Search for the cell housing the specified text and yield its [X, Y] center coordinate. 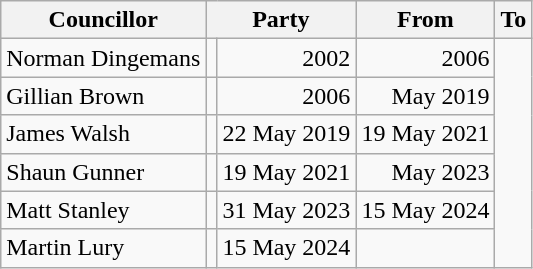
Matt Stanley [104, 210]
Martin Lury [104, 248]
Councillor [104, 20]
31 May 2023 [286, 210]
Norman Dingemans [104, 58]
From [426, 20]
Party [281, 20]
Shaun Gunner [104, 172]
James Walsh [104, 134]
May 2019 [426, 96]
Gillian Brown [104, 96]
May 2023 [426, 172]
To [514, 20]
22 May 2019 [286, 134]
2002 [286, 58]
